Extract the [X, Y] coordinate from the center of the cell holding the provided text.  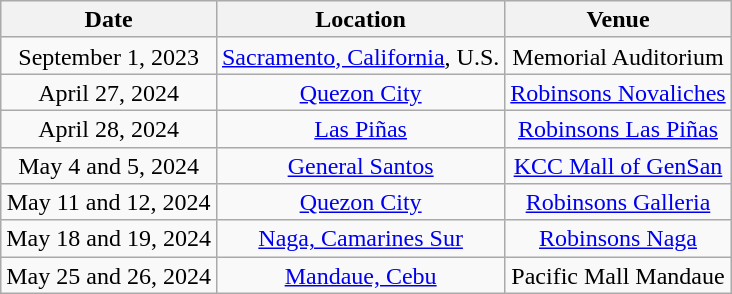
May 4 and 5, 2024 [109, 166]
Naga, Camarines Sur [360, 238]
April 28, 2024 [109, 128]
April 27, 2024 [109, 92]
Robinsons Naga [618, 238]
Mandaue, Cebu [360, 276]
KCC Mall of GenSan [618, 166]
Las Piñas [360, 128]
Memorial Auditorium [618, 56]
May 25 and 26, 2024 [109, 276]
General Santos [360, 166]
Robinsons Galleria [618, 202]
Venue [618, 20]
May 18 and 19, 2024 [109, 238]
Pacific Mall Mandaue [618, 276]
Robinsons Novaliches [618, 92]
September 1, 2023 [109, 56]
Sacramento, California, U.S. [360, 56]
May 11 and 12, 2024 [109, 202]
Robinsons Las Piñas [618, 128]
Date [109, 20]
Location [360, 20]
